Return [X, Y] of the center of cell containing provided text 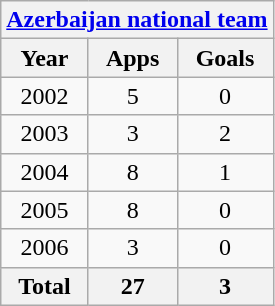
5 [132, 96]
2003 [45, 134]
1 [225, 172]
2004 [45, 172]
2006 [45, 248]
2 [225, 134]
Year [45, 58]
Goals [225, 58]
Apps [132, 58]
Azerbaijan national team [137, 20]
2002 [45, 96]
27 [132, 286]
2005 [45, 210]
Total [45, 286]
